For the text-containing cell, return its midpoint in (x, y) coordinate format. 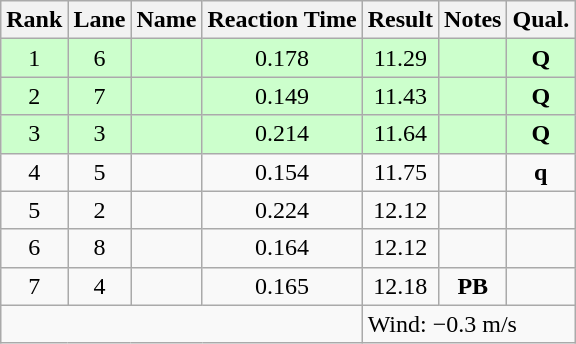
PB (473, 286)
Reaction Time (282, 20)
Notes (473, 20)
12.18 (400, 286)
Lane (100, 20)
0.154 (282, 172)
11.75 (400, 172)
11.64 (400, 134)
0.214 (282, 134)
0.149 (282, 96)
Qual. (541, 20)
8 (100, 248)
11.43 (400, 96)
1 (34, 58)
Rank (34, 20)
0.224 (282, 210)
q (541, 172)
Result (400, 20)
0.164 (282, 248)
0.178 (282, 58)
0.165 (282, 286)
Wind: −0.3 m/s (468, 324)
11.29 (400, 58)
Name (166, 20)
